Return the [X, Y] coordinate for the center point of the cell that contains the specified text.  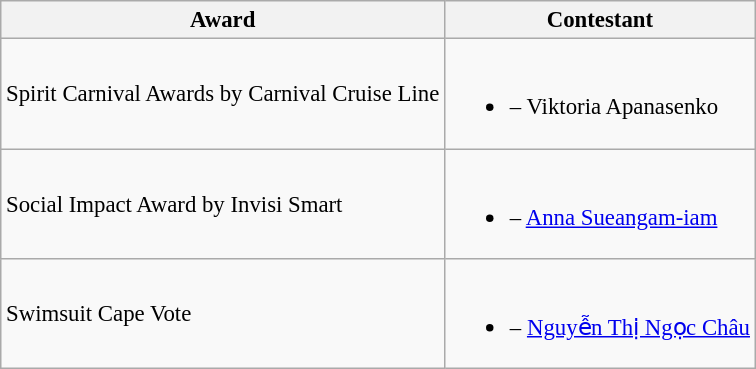
– Anna Sueangam-iam [600, 204]
Social Impact Award by Invisi Smart [223, 204]
Award [223, 20]
Contestant [600, 20]
Swimsuit Cape Vote [223, 314]
– Viktoria Apanasenko [600, 94]
– Nguyễn Thị Ngọc Châu [600, 314]
Spirit Carnival Awards by Carnival Cruise Line [223, 94]
